Scan for the cell matching the given text and deliver its [X, Y] coordinate at center. 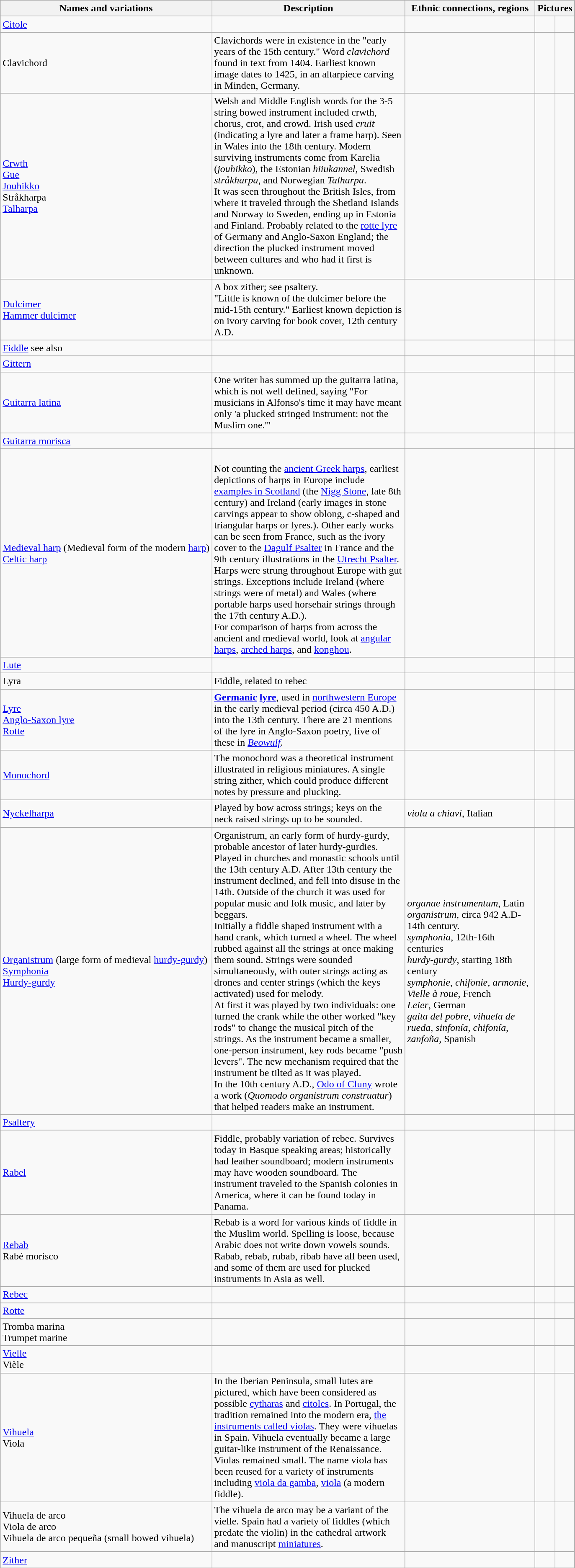
Guitarra latina [106, 402]
Monochord [106, 775]
Played by bow across strings; keys on the neck raised strings up to be sounded. [308, 814]
Citole [106, 24]
Names and variations [106, 8]
Medieval harp (Medieval form of the modern harp)Celtic harp [106, 553]
VihuelaViola [106, 1437]
Pictures [555, 8]
DulcimerHammer dulcimer [106, 309]
LyreAnglo-Saxon lyreRotte [106, 720]
Lyra [106, 681]
Fiddle, related to rebec [308, 681]
Ethnic connections, regions [470, 8]
VielleVièle [106, 1359]
Clavichord [106, 63]
Guitarra morisca [106, 441]
Tromba marinaTrumpet marine [106, 1332]
Rebec [106, 1295]
Rabel [106, 1172]
Lute [106, 665]
RebabRabé morisco [106, 1250]
Rotte [106, 1311]
Psaltery [106, 1123]
Vihuela de arcoViola de arcoVihuela de arco pequeña (small bowed vihuela) [106, 1527]
Nyckelharpa [106, 814]
Gittern [106, 364]
Zither [106, 1560]
Fiddle see also [106, 348]
Organistrum (large form of medieval hurdy-gurdy)SymphoniaHurdy-gurdy [106, 971]
CrwthGueJouhikkoStråkharpaTalharpa [106, 186]
viola a chiavi, Italian [470, 814]
Description [308, 8]
